Find where the given text appears and provide that cell's center as (X, Y) coordinate. 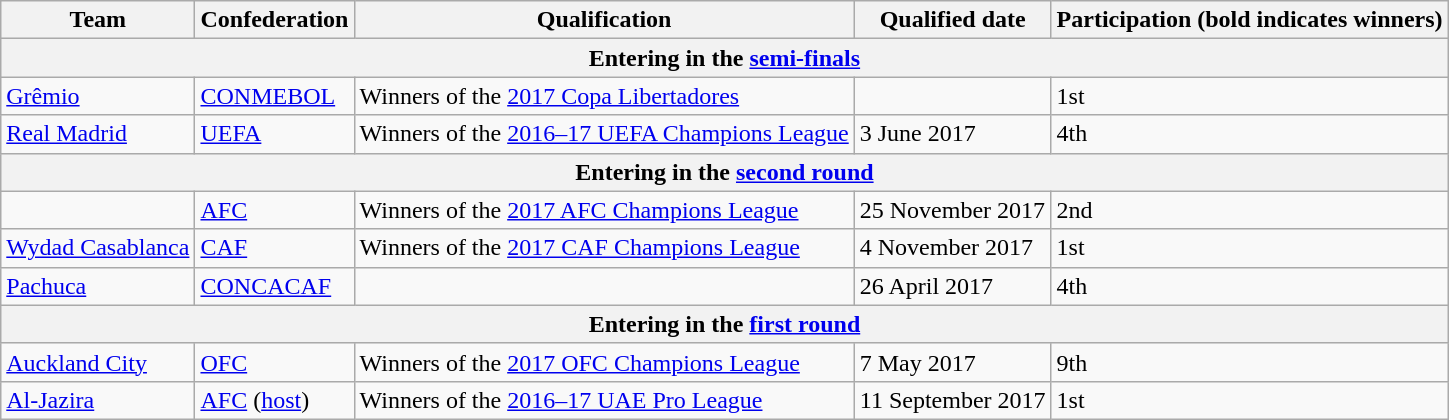
11 September 2017 (952, 400)
Entering in the first round (724, 324)
Auckland City (98, 362)
Wydad Casablanca (98, 248)
Winners of the 2016–17 UAE Pro League (604, 400)
Winners of the 2017 OFC Champions League (604, 362)
Real Madrid (98, 134)
2nd (1250, 210)
Grêmio (98, 96)
Winners of the 2017 CAF Champions League (604, 248)
AFC (274, 210)
9th (1250, 362)
Team (98, 20)
Entering in the semi-finals (724, 58)
CAF (274, 248)
AFC (host) (274, 400)
Pachuca (98, 286)
CONMEBOL (274, 96)
Participation (bold indicates winners) (1250, 20)
26 April 2017 (952, 286)
Winners of the 2017 AFC Champions League (604, 210)
UEFA (274, 134)
Al-Jazira (98, 400)
Qualified date (952, 20)
OFC (274, 362)
7 May 2017 (952, 362)
25 November 2017 (952, 210)
Entering in the second round (724, 172)
Confederation (274, 20)
Winners of the 2016–17 UEFA Champions League (604, 134)
4 November 2017 (952, 248)
3 June 2017 (952, 134)
Winners of the 2017 Copa Libertadores (604, 96)
CONCACAF (274, 286)
Qualification (604, 20)
